Identify which cell holds the provided text, then report its (x, y) central coordinate. 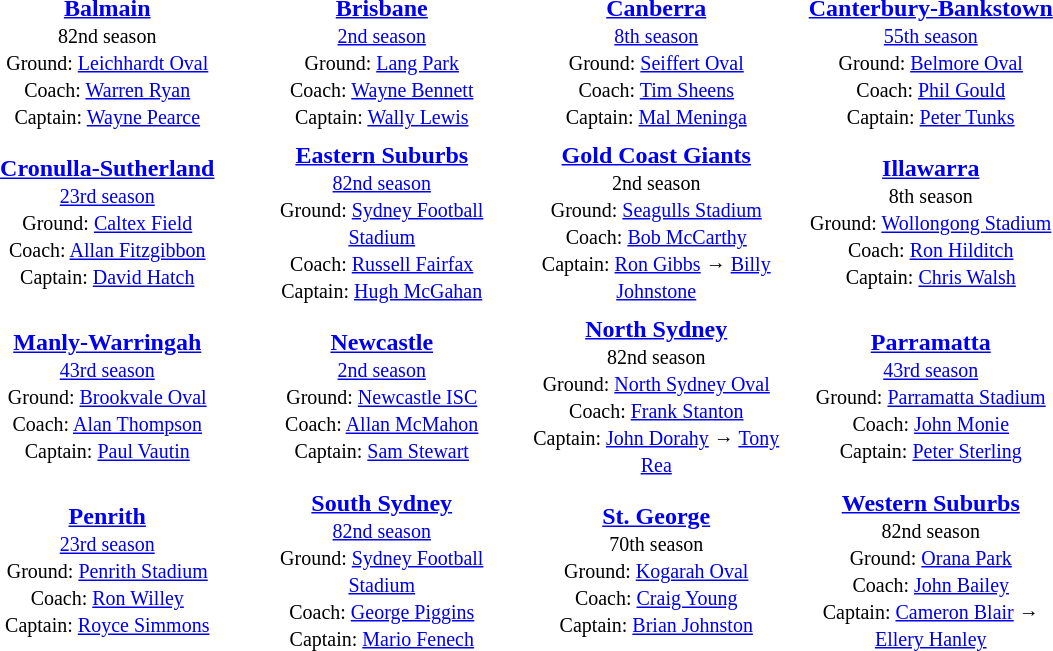
Eastern Suburbs82nd seasonGround: Sydney Football Stadium Coach: Russell FairfaxCaptain: Hugh McGahan (382, 222)
Newcastle2nd seasonGround: Newcastle ISC Coach: Allan McMahonCaptain: Sam Stewart (382, 396)
Gold Coast Giants2nd seasonGround: Seagulls Stadium Coach: Bob McCarthyCaptain: Ron Gibbs → Billy Johnstone (656, 222)
North Sydney82nd seasonGround: North Sydney Oval Coach: Frank StantonCaptain: John Dorahy → Tony Rea (656, 396)
